Locate the cell with the specified text and output its [X, Y] center coordinate. 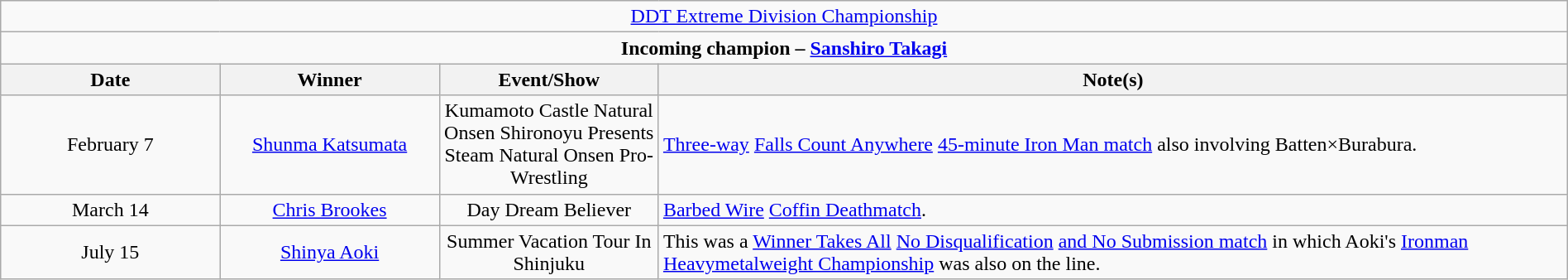
Note(s) [1113, 80]
Incoming champion – Sanshiro Takagi [784, 48]
July 15 [111, 252]
Kumamoto Castle Natural Onsen Shironoyu Presents Steam Natural Onsen Pro-Wrestling [549, 144]
Summer Vacation Tour In Shinjuku [549, 252]
March 14 [111, 210]
DDT Extreme Division Championship [784, 17]
Three-way Falls Count Anywhere 45-minute Iron Man match also involving Batten×Burabura. [1113, 144]
Shunma Katsumata [329, 144]
Shinya Aoki [329, 252]
Barbed Wire Coffin Deathmatch. [1113, 210]
Event/Show [549, 80]
Date [111, 80]
Day Dream Believer [549, 210]
Winner [329, 80]
Chris Brookes [329, 210]
February 7 [111, 144]
This was a Winner Takes All No Disqualification and No Submission match in which Aoki's Ironman Heavymetalweight Championship was also on the line. [1113, 252]
